Find where the given text appears and provide that cell's center as [x, y] coordinate. 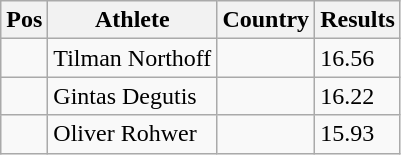
16.22 [358, 96]
Country [266, 20]
Tilman Northoff [132, 58]
Oliver Rohwer [132, 134]
15.93 [358, 134]
Athlete [132, 20]
Results [358, 20]
Pos [24, 20]
16.56 [358, 58]
Gintas Degutis [132, 96]
